For the text-containing cell, return its midpoint in [x, y] coordinate format. 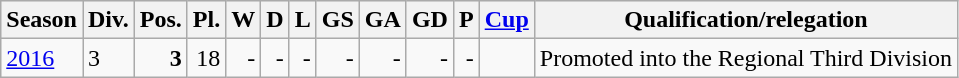
Qualification/relegation [746, 20]
GA [382, 20]
GD [430, 20]
Cup [506, 20]
GS [338, 20]
Pos. [160, 20]
P [466, 20]
Promoted into the Regional Third Division [746, 58]
2016 [42, 58]
Div. [108, 20]
Season [42, 20]
L [302, 20]
18 [206, 58]
D [275, 20]
Pl. [206, 20]
W [244, 20]
